For the text-containing cell, return its midpoint in [X, Y] coordinate format. 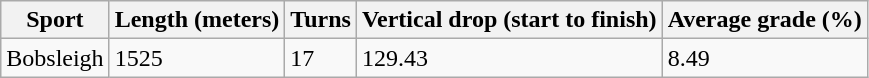
Turns [321, 20]
Length (meters) [197, 20]
8.49 [764, 58]
129.43 [509, 58]
1525 [197, 58]
Vertical drop (start to finish) [509, 20]
Bobsleigh [55, 58]
Average grade (%) [764, 20]
17 [321, 58]
Sport [55, 20]
